Return [X, Y] of the center of cell containing provided text 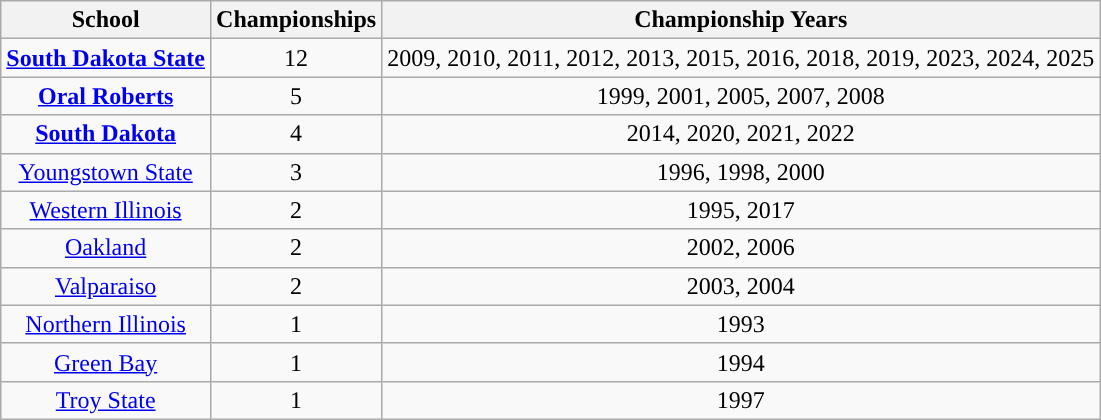
1993 [741, 324]
2003, 2004 [741, 286]
1994 [741, 362]
Valparaiso [106, 286]
Oakland [106, 248]
4 [296, 134]
Oral Roberts [106, 96]
1999, 2001, 2005, 2007, 2008 [741, 96]
2014, 2020, 2021, 2022 [741, 134]
Youngstown State [106, 172]
2002, 2006 [741, 248]
1997 [741, 400]
Northern Illinois [106, 324]
Championships [296, 20]
12 [296, 58]
Western Illinois [106, 210]
Green Bay [106, 362]
2009, 2010, 2011, 2012, 2013, 2015, 2016, 2018, 2019, 2023, 2024, 2025 [741, 58]
1996, 1998, 2000 [741, 172]
1995, 2017 [741, 210]
Troy State [106, 400]
3 [296, 172]
School [106, 20]
South Dakota [106, 134]
5 [296, 96]
South Dakota State [106, 58]
Championship Years [741, 20]
